Provide the (x, y) coordinate of the cell's center where the given text is located.  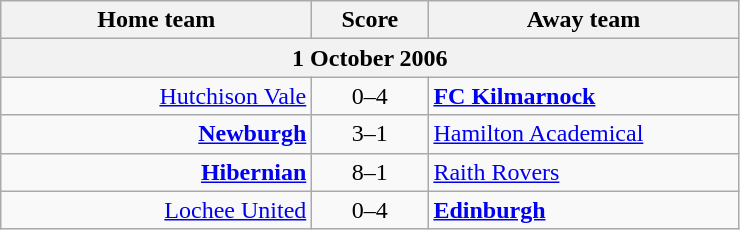
1 October 2006 (370, 58)
Newburgh (156, 134)
Hibernian (156, 172)
8–1 (370, 172)
Raith Rovers (584, 172)
Hutchison Vale (156, 96)
Edinburgh (584, 210)
3–1 (370, 134)
Score (370, 20)
Lochee United (156, 210)
Away team (584, 20)
Hamilton Academical (584, 134)
Home team (156, 20)
FC Kilmarnock (584, 96)
